Detect which cell encompasses the target text, then output its [x, y] center coordinate. 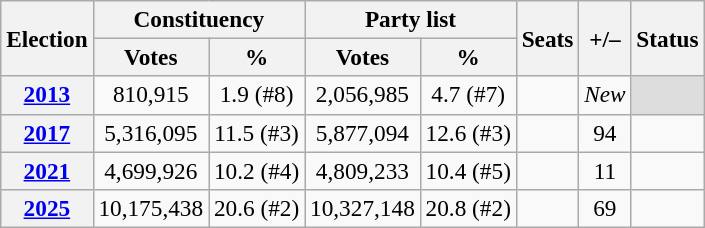
12.6 (#3) [468, 133]
4,699,926 [151, 170]
10,175,438 [151, 208]
1.9 (#8) [257, 95]
4.7 (#7) [468, 95]
20.8 (#2) [468, 208]
5,316,095 [151, 133]
Party list [411, 19]
10,327,148 [363, 208]
New [605, 95]
2025 [47, 208]
20.6 (#2) [257, 208]
2,056,985 [363, 95]
2021 [47, 170]
10.4 (#5) [468, 170]
810,915 [151, 95]
Status [668, 38]
+/– [605, 38]
10.2 (#4) [257, 170]
2013 [47, 95]
69 [605, 208]
4,809,233 [363, 170]
5,877,094 [363, 133]
Seats [548, 38]
2017 [47, 133]
Constituency [199, 19]
94 [605, 133]
11 [605, 170]
11.5 (#3) [257, 133]
Election [47, 38]
